Pinpoint the cell where the given text exists, returning its [X, Y] midpoint coordinate. 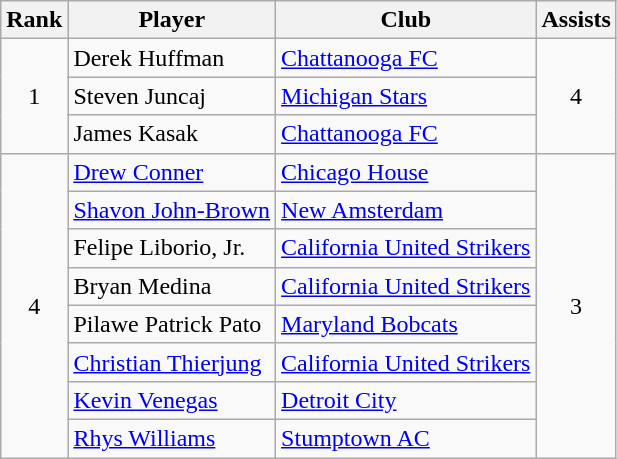
1 [34, 96]
Rhys Williams [172, 438]
Maryland Bobcats [406, 324]
Shavon John-Brown [172, 210]
New Amsterdam [406, 210]
Bryan Medina [172, 286]
3 [576, 305]
Player [172, 20]
Kevin Venegas [172, 400]
Rank [34, 20]
Christian Thierjung [172, 362]
Drew Conner [172, 172]
Steven Juncaj [172, 96]
Chicago House [406, 172]
Detroit City [406, 400]
Pilawe Patrick Pato [172, 324]
James Kasak [172, 134]
Felipe Liborio, Jr. [172, 248]
Michigan Stars [406, 96]
Club [406, 20]
Stumptown AC [406, 438]
Derek Huffman [172, 58]
Assists [576, 20]
